Scan for the cell matching the given text and deliver its [x, y] coordinate at center. 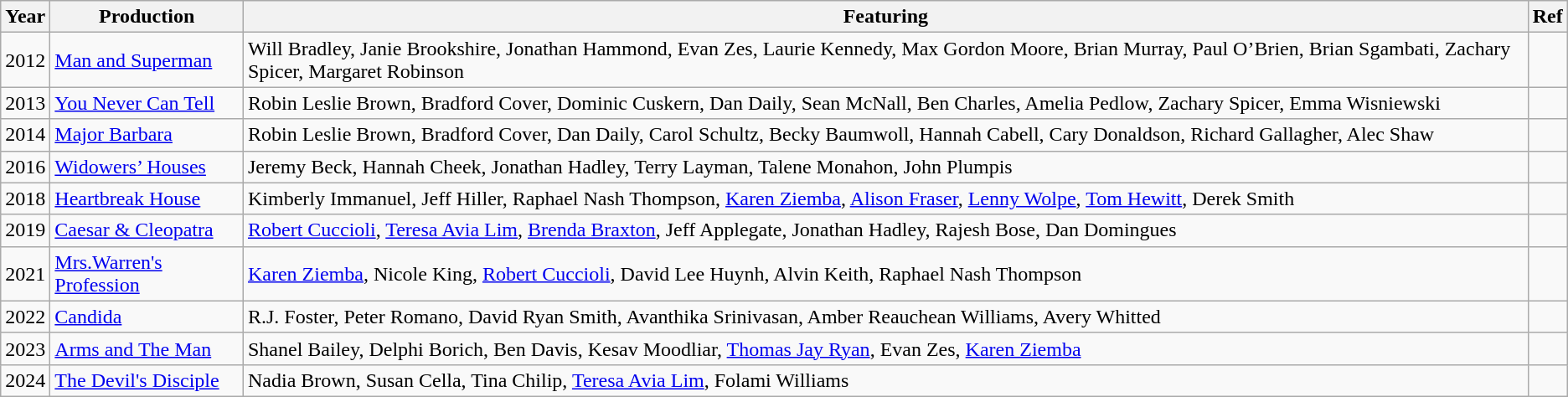
Robin Leslie Brown, Bradford Cover, Dan Daily, Carol Schultz, Becky Baumwoll, Hannah Cabell, Cary Donaldson, Richard Gallagher, Alec Shaw [885, 135]
Ref [1548, 17]
2024 [25, 380]
2014 [25, 135]
2019 [25, 230]
2022 [25, 317]
Shanel Bailey, Delphi Borich, Ben Davis, Kesav Moodliar, Thomas Jay Ryan, Evan Zes, Karen Ziemba [885, 348]
Jeremy Beck, Hannah Cheek, Jonathan Hadley, Terry Layman, Talene Monahon, John Plumpis [885, 167]
Arms and The Man [147, 348]
Robin Leslie Brown, Bradford Cover, Dominic Cuskern, Dan Daily, Sean McNall, Ben Charles, Amelia Pedlow, Zachary Spicer, Emma Wisniewski [885, 103]
Year [25, 17]
You Never Can Tell [147, 103]
2021 [25, 273]
Production [147, 17]
The Devil's Disciple [147, 380]
2018 [25, 198]
2016 [25, 167]
Candida [147, 317]
Widowers’ Houses [147, 167]
Robert Cuccioli, Teresa Avia Lim, Brenda Braxton, Jeff Applegate, Jonathan Hadley, Rajesh Bose, Dan Domingues [885, 230]
Karen Ziemba, Nicole King, Robert Cuccioli, David Lee Huynh, Alvin Keith, Raphael Nash Thompson [885, 273]
Featuring [885, 17]
2023 [25, 348]
Nadia Brown, Susan Cella, Tina Chilip, Teresa Avia Lim, Folami Williams [885, 380]
R.J. Foster, Peter Romano, David Ryan Smith, Avanthika Srinivasan, Amber Reauchean Williams, Avery Whitted [885, 317]
2013 [25, 103]
Kimberly Immanuel, Jeff Hiller, Raphael Nash Thompson, Karen Ziemba, Alison Fraser, Lenny Wolpe, Tom Hewitt, Derek Smith [885, 198]
Heartbreak House [147, 198]
Major Barbara [147, 135]
Caesar & Cleopatra [147, 230]
Mrs.Warren's Profession [147, 273]
Man and Superman [147, 60]
2012 [25, 60]
